Output the (X, Y) coordinate of the center of the cell containing the given text.  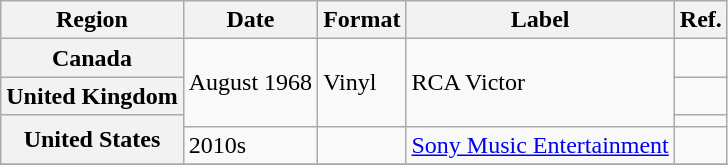
United Kingdom (92, 96)
RCA Victor (540, 82)
Label (540, 20)
Ref. (700, 20)
Region (92, 20)
Vinyl (362, 82)
August 1968 (250, 82)
Date (250, 20)
Canada (92, 58)
Format (362, 20)
United States (92, 140)
2010s (250, 145)
Sony Music Entertainment (540, 145)
